Detect which cell encompasses the target text, then output its [X, Y] center coordinate. 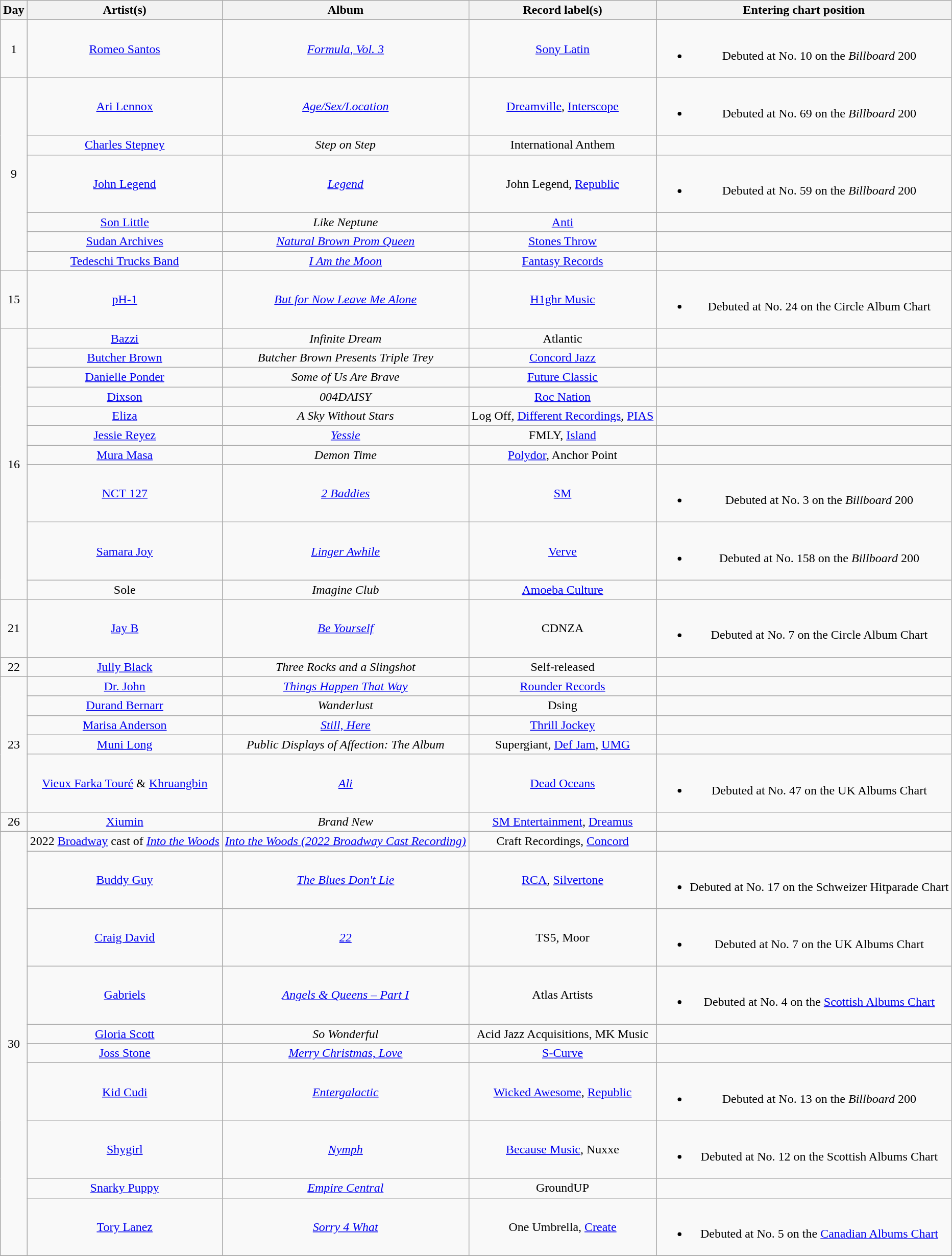
Sudan Archives [125, 241]
TS5, Moor [563, 937]
But for Now Leave Me Alone [345, 299]
Angels & Queens – Part I [345, 996]
2 Baddies [345, 493]
Craft Recordings, Concord [563, 841]
Dixson [125, 397]
Debuted at No. 3 on the Billboard 200 [804, 493]
GroundUP [563, 1188]
I Am the Moon [345, 261]
Sony Latin [563, 49]
Durand Bernarr [125, 706]
Polydor, Anchor Point [563, 455]
Linger Awhile [345, 551]
Dsing [563, 706]
004DAISY [345, 397]
Debuted at No. 13 on the Billboard 200 [804, 1092]
Be Yourself [345, 628]
H1ghr Music [563, 299]
Gabriels [125, 996]
Self-released [563, 667]
Natural Brown Prom Queen [345, 241]
One Umbrella, Create [563, 1226]
International Anthem [563, 145]
Debuted at No. 24 on the Circle Album Chart [804, 299]
Demon Time [345, 455]
Roc Nation [563, 397]
Rounder Records [563, 686]
Sole [125, 590]
Things Happen That Way [345, 686]
Acid Jazz Acquisitions, MK Music [563, 1034]
Three Rocks and a Slingshot [345, 667]
Debuted at No. 7 on the UK Albums Chart [804, 937]
2022 Broadway cast of Into the Woods [125, 841]
Debuted at No. 17 on the Schweizer Hitparade Chart [804, 879]
Debuted at No. 5 on the Canadian Albums Chart [804, 1226]
Bazzi [125, 338]
Danielle Ponder [125, 377]
Debuted at No. 10 on the Billboard 200 [804, 49]
Xiumin [125, 822]
Ali [345, 783]
Snarky Puppy [125, 1188]
Vieux Farka Touré & Khruangbin [125, 783]
Dreamville, Interscope [563, 106]
Tedeschi Trucks Band [125, 261]
Nymph [345, 1150]
John Legend, Republic [563, 184]
Samara Joy [125, 551]
Formula, Vol. 3 [345, 49]
Because Music, Nuxxe [563, 1150]
Anti [563, 222]
Craig David [125, 937]
Debuted at No. 4 on the Scottish Albums Chart [804, 996]
Stones Throw [563, 241]
Eliza [125, 416]
pH-1 [125, 299]
SM [563, 493]
Tory Lanez [125, 1226]
So Wonderful [345, 1034]
Verve [563, 551]
23 [14, 744]
Supergiant, Def Jam, UMG [563, 744]
Wicked Awesome, Republic [563, 1092]
Merry Christmas, Love [345, 1053]
Dr. John [125, 686]
Future Classic [563, 377]
A Sky Without Stars [345, 416]
Ari Lennox [125, 106]
Debuted at No. 47 on the UK Albums Chart [804, 783]
Son Little [125, 222]
Log Off, Different Recordings, PIAS [563, 416]
Debuted at No. 158 on the Billboard 200 [804, 551]
Jessie Reyez [125, 436]
Concord Jazz [563, 357]
Thrill Jockey [563, 725]
RCA, Silvertone [563, 879]
Charles Stepney [125, 145]
Amoeba Culture [563, 590]
The Blues Don't Lie [345, 879]
Marisa Anderson [125, 725]
Atlantic [563, 338]
Yessie [345, 436]
Fantasy Records [563, 261]
Imagine Club [345, 590]
Step on Step [345, 145]
Debuted at No. 12 on the Scottish Albums Chart [804, 1150]
CDNZA [563, 628]
26 [14, 822]
Atlas Artists [563, 996]
30 [14, 1044]
Gloria Scott [125, 1034]
Day [14, 10]
Buddy Guy [125, 879]
FMLY, Island [563, 436]
Artist(s) [125, 10]
Into the Woods (2022 Broadway Cast Recording) [345, 841]
Wanderlust [345, 706]
9 [14, 174]
Legend [345, 184]
Jay B [125, 628]
Butcher Brown [125, 357]
Empire Central [345, 1188]
Entering chart position [804, 10]
Entergalactic [345, 1092]
Romeo Santos [125, 49]
Still, Here [345, 725]
Shygirl [125, 1150]
Debuted at No. 69 on the Billboard 200 [804, 106]
John Legend [125, 184]
16 [14, 464]
SM Entertainment, Dreamus [563, 822]
Jully Black [125, 667]
Like Neptune [345, 222]
Joss Stone [125, 1053]
S-Curve [563, 1053]
Dead Oceans [563, 783]
Brand New [345, 822]
Some of Us Are Brave [345, 377]
Mura Masa [125, 455]
Muni Long [125, 744]
Debuted at No. 7 on the Circle Album Chart [804, 628]
Sorry 4 What [345, 1226]
Album [345, 10]
Public Displays of Affection: The Album [345, 744]
NCT 127 [125, 493]
Age/Sex/Location [345, 106]
Debuted at No. 59 on the Billboard 200 [804, 184]
Infinite Dream [345, 338]
Butcher Brown Presents Triple Trey [345, 357]
21 [14, 628]
Record label(s) [563, 10]
1 [14, 49]
Kid Cudi [125, 1092]
15 [14, 299]
